Return [x, y] of the center of cell containing provided text 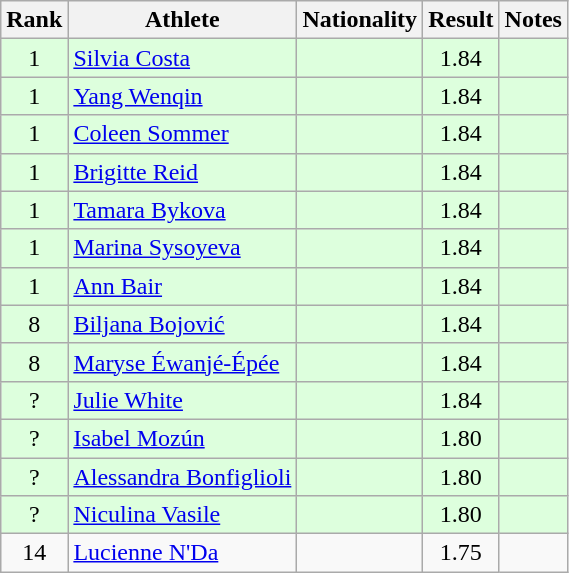
Brigitte Reid [182, 172]
Ann Bair [182, 286]
1.75 [461, 553]
Tamara Bykova [182, 210]
Marina Sysoyeva [182, 248]
Maryse Éwanjé-Épée [182, 362]
Rank [34, 20]
Alessandra Bonfiglioli [182, 477]
Julie White [182, 400]
14 [34, 553]
Yang Wenqin [182, 96]
Nationality [360, 20]
Isabel Mozún [182, 438]
Notes [533, 20]
Silvia Costa [182, 58]
Niculina Vasile [182, 515]
Result [461, 20]
Lucienne N'Da [182, 553]
Coleen Sommer [182, 134]
Biljana Bojović [182, 324]
Athlete [182, 20]
